Extract the [x, y] coordinate from the center of the cell holding the provided text.  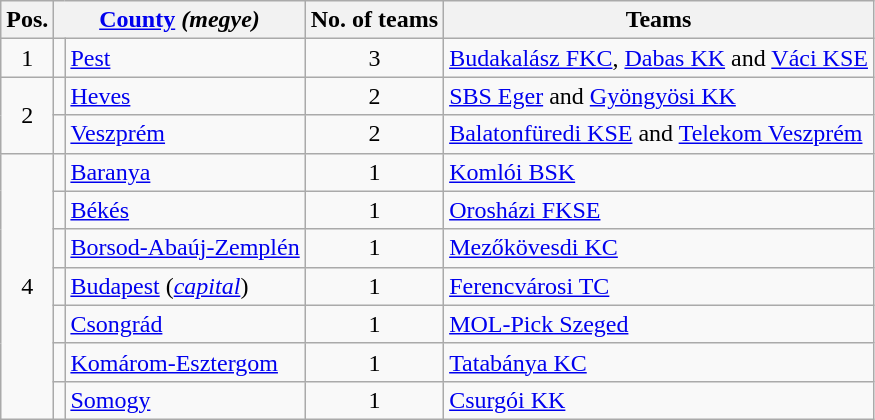
County (megye) [180, 20]
Teams [659, 20]
MOL-Pick Szeged [659, 324]
Tatabánya KC [659, 362]
Pos. [28, 20]
Heves [185, 96]
4 [28, 286]
Somogy [185, 400]
Komárom-Esztergom [185, 362]
Borsod-Abaúj-Zemplén [185, 248]
Veszprém [185, 134]
Csongrád [185, 324]
Budakalász FKC, Dabas KK and Váci KSE [659, 58]
Csurgói KK [659, 400]
Balatonfüredi KSE and Telekom Veszprém [659, 134]
Budapest (capital) [185, 286]
No. of teams [374, 20]
3 [374, 58]
Pest [185, 58]
Mezőkövesdi KC [659, 248]
SBS Eger and Gyöngyösi KK [659, 96]
Békés [185, 210]
Komlói BSK [659, 172]
Ferencvárosi TC [659, 286]
Baranya [185, 172]
Orosházi FKSE [659, 210]
